Return the [X, Y] coordinate for the center point of the cell that contains the specified text.  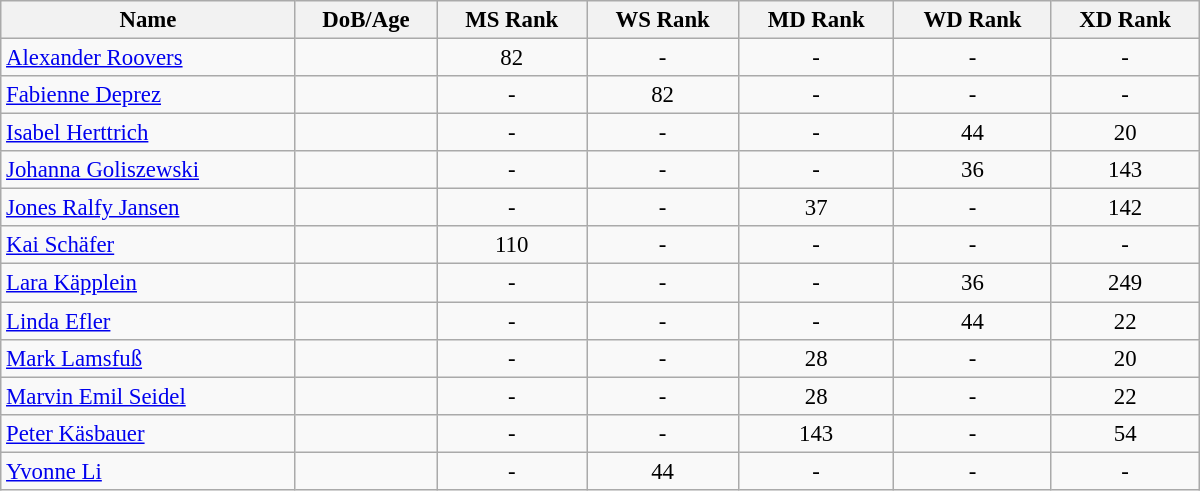
MD Rank [816, 20]
Fabienne Deprez [148, 95]
Linda Efler [148, 321]
MS Rank [512, 20]
Isabel Herttrich [148, 133]
Peter Käsbauer [148, 433]
249 [1125, 283]
Yvonne Li [148, 471]
Marvin Emil Seidel [148, 396]
142 [1125, 208]
Kai Schäfer [148, 245]
WS Rank [663, 20]
Name [148, 20]
37 [816, 208]
XD Rank [1125, 20]
Lara Käpplein [148, 283]
54 [1125, 433]
110 [512, 245]
Johanna Goliszewski [148, 170]
Alexander Roovers [148, 58]
DoB/Age [366, 20]
WD Rank [972, 20]
Jones Ralfy Jansen [148, 208]
Mark Lamsfuß [148, 358]
